Determine the (X, Y) coordinate at the center of the cell enclosing the given text.  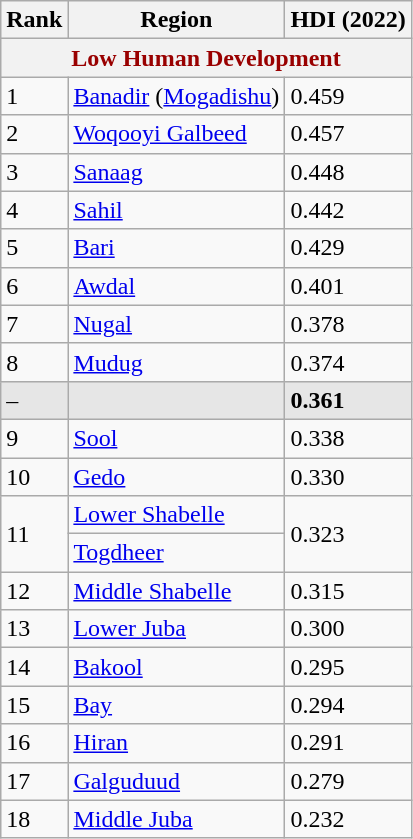
Woqooyi Galbeed (176, 134)
0.300 (348, 629)
13 (34, 629)
Gedo (176, 477)
0.442 (348, 210)
Awdal (176, 286)
0.291 (348, 743)
Bari (176, 248)
6 (34, 286)
3 (34, 172)
Lower Shabelle (176, 515)
Togdheer (176, 553)
0.401 (348, 286)
Middle Shabelle (176, 591)
0.279 (348, 781)
10 (34, 477)
5 (34, 248)
11 (34, 534)
Banadir (Mogadishu) (176, 96)
0.374 (348, 362)
Nugal (176, 324)
Rank (34, 20)
0.294 (348, 705)
15 (34, 705)
9 (34, 438)
7 (34, 324)
Bay (176, 705)
0.448 (348, 172)
12 (34, 591)
Sanaag (176, 172)
18 (34, 819)
Mudug (176, 362)
8 (34, 362)
0.330 (348, 477)
Lower Juba (176, 629)
HDI (2022) (348, 20)
0.459 (348, 96)
0.232 (348, 819)
Middle Juba (176, 819)
0.315 (348, 591)
0.429 (348, 248)
14 (34, 667)
Bakool (176, 667)
16 (34, 743)
0.361 (348, 400)
0.295 (348, 667)
4 (34, 210)
17 (34, 781)
Low Human Development (206, 58)
2 (34, 134)
Galguduud (176, 781)
Region (176, 20)
0.457 (348, 134)
Sahil (176, 210)
– (34, 400)
Sool (176, 438)
Hiran (176, 743)
0.338 (348, 438)
1 (34, 96)
0.378 (348, 324)
0.323 (348, 534)
